Locate the cell with the specified text and output its (X, Y) center coordinate. 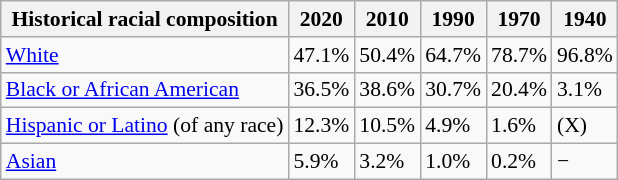
3.1% (585, 90)
20.4% (519, 90)
Hispanic or Latino (of any race) (145, 126)
64.7% (453, 55)
2010 (387, 19)
4.9% (453, 126)
47.1% (321, 55)
1970 (519, 19)
30.7% (453, 90)
50.4% (387, 55)
12.3% (321, 126)
(X) (585, 126)
− (585, 162)
1.6% (519, 126)
1990 (453, 19)
Historical racial composition (145, 19)
Black or African American (145, 90)
1.0% (453, 162)
3.2% (387, 162)
1940 (585, 19)
10.5% (387, 126)
0.2% (519, 162)
White (145, 55)
38.6% (387, 90)
5.9% (321, 162)
96.8% (585, 55)
2020 (321, 19)
36.5% (321, 90)
78.7% (519, 55)
Asian (145, 162)
